Search for the cell housing the specified text and yield its [X, Y] center coordinate. 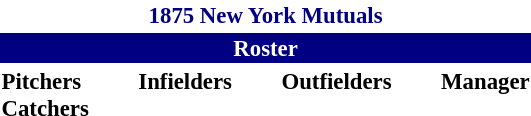
Roster [266, 48]
1875 New York Mutuals [266, 15]
